Return the [x, y] coordinate for the center point of the cell that contains the specified text.  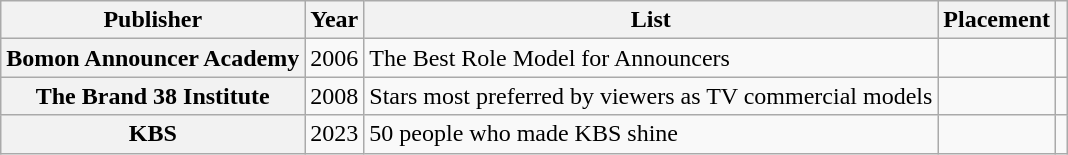
Publisher [153, 20]
The Brand 38 Institute [153, 96]
50 people who made KBS shine [651, 134]
2008 [334, 96]
2006 [334, 58]
2023 [334, 134]
List [651, 20]
KBS [153, 134]
Stars most preferred by viewers as TV commercial models [651, 96]
Year [334, 20]
The Best Role Model for Announcers [651, 58]
Bomon Announcer Academy [153, 58]
Placement [997, 20]
